For the text-containing cell, return its midpoint in [x, y] coordinate format. 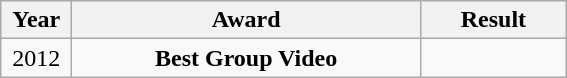
Result [493, 20]
Best Group Video [246, 58]
Award [246, 20]
2012 [36, 58]
Year [36, 20]
